Scan for the cell matching the given text and deliver its (X, Y) coordinate at center. 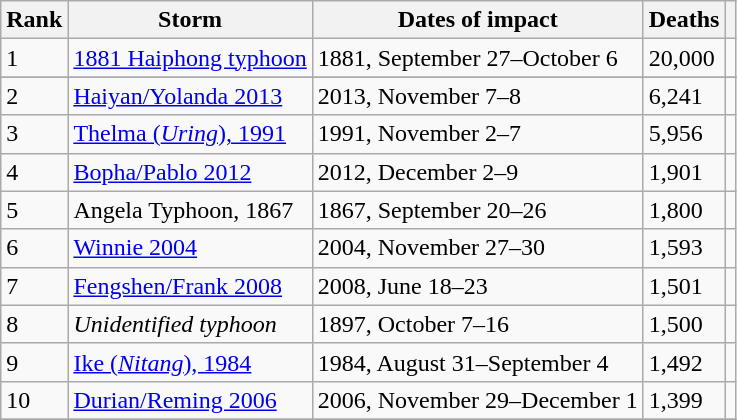
1,901 (684, 172)
Haiyan/Yolanda 2013 (190, 96)
1,492 (684, 362)
2008, June 18–23 (478, 286)
1 (34, 58)
4 (34, 172)
Durian/Reming 2006 (190, 400)
Winnie 2004 (190, 248)
1867, September 20–26 (478, 210)
Thelma (Uring), 1991 (190, 134)
2012, December 2–9 (478, 172)
Deaths (684, 20)
10 (34, 400)
2004, November 27–30 (478, 248)
1,800 (684, 210)
Rank (34, 20)
3 (34, 134)
Fengshen/Frank 2008 (190, 286)
Unidentified typhoon (190, 324)
20,000 (684, 58)
1991, November 2–7 (478, 134)
2006, November 29–December 1 (478, 400)
7 (34, 286)
Dates of impact (478, 20)
5,956 (684, 134)
1897, October 7–16 (478, 324)
1,501 (684, 286)
6,241 (684, 96)
9 (34, 362)
1984, August 31–September 4 (478, 362)
8 (34, 324)
1881, September 27–October 6 (478, 58)
1,593 (684, 248)
5 (34, 210)
Bopha/Pablo 2012 (190, 172)
2013, November 7–8 (478, 96)
2 (34, 96)
1,500 (684, 324)
Storm (190, 20)
Ike (Nitang), 1984 (190, 362)
6 (34, 248)
Angela Typhoon, 1867 (190, 210)
1,399 (684, 400)
1881 Haiphong typhoon (190, 58)
